Scan for the cell matching the given text and deliver its [X, Y] coordinate at center. 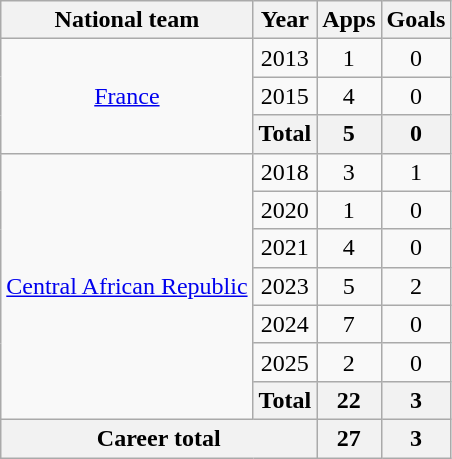
2025 [285, 362]
Goals [416, 20]
Central African Republic [127, 286]
22 [349, 400]
2015 [285, 96]
2023 [285, 286]
National team [127, 20]
7 [349, 324]
27 [349, 438]
France [127, 96]
Year [285, 20]
2018 [285, 172]
2013 [285, 58]
Career total [159, 438]
2024 [285, 324]
2020 [285, 210]
Apps [349, 20]
2021 [285, 248]
